Identify which cell holds the provided text, then report its (X, Y) central coordinate. 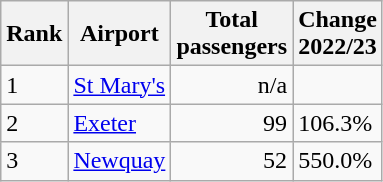
3 (34, 161)
Newquay (120, 161)
2 (34, 123)
Change2022/23 (338, 34)
1 (34, 85)
n/a (232, 85)
99 (232, 123)
St Mary's (120, 85)
52 (232, 161)
Totalpassengers (232, 34)
Rank (34, 34)
550.0% (338, 161)
Airport (120, 34)
Exeter (120, 123)
106.3% (338, 123)
